Provide the (x, y) coordinate of the cell's center where the given text is located.  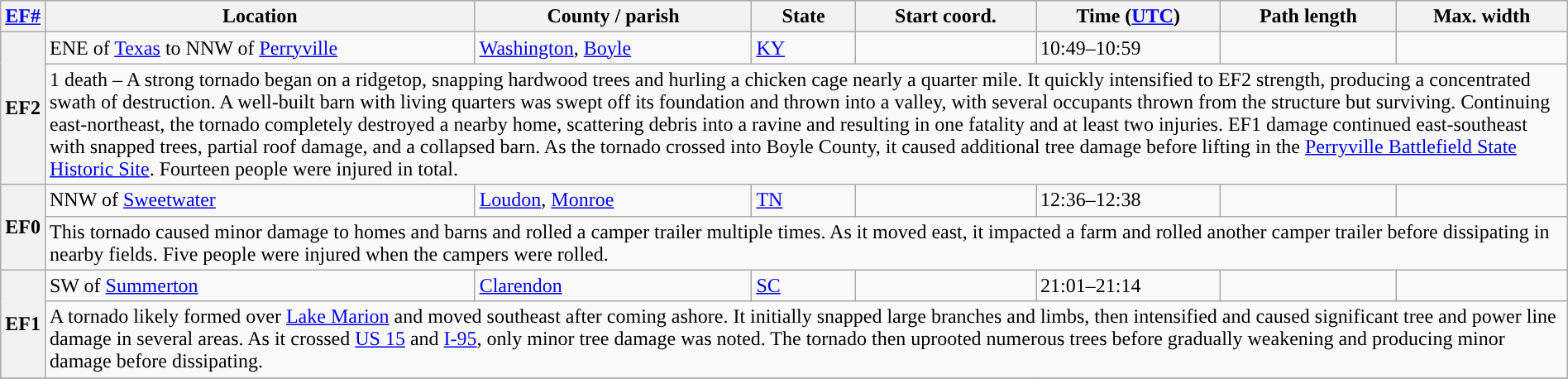
Clarendon (614, 285)
Max. width (1482, 17)
ENE of Texas to NNW of Perryville (260, 48)
TN (804, 200)
County / parish (614, 17)
KY (804, 48)
Location (260, 17)
Path length (1308, 17)
NNW of Sweetwater (260, 200)
SW of Summerton (260, 285)
21:01–21:14 (1128, 285)
10:49–10:59 (1128, 48)
Start coord. (945, 17)
EF# (23, 17)
EF1 (23, 324)
Loudon, Monroe (614, 200)
12:36–12:38 (1128, 200)
EF0 (23, 227)
State (804, 17)
EF2 (23, 108)
Washington, Boyle (614, 48)
Time (UTC) (1128, 17)
SC (804, 285)
